Capture the cell that displays the provided text and extract its [x, y] central coordinate. 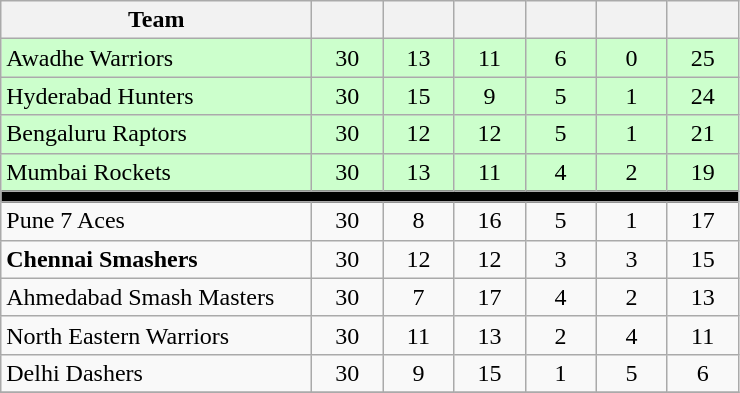
7 [418, 297]
Chennai Smashers [156, 259]
16 [490, 221]
24 [702, 96]
19 [702, 172]
0 [632, 58]
8 [418, 221]
21 [702, 134]
Pune 7 Aces [156, 221]
Ahmedabad Smash Masters [156, 297]
Hyderabad Hunters [156, 96]
Mumbai Rockets [156, 172]
Team [156, 20]
25 [702, 58]
Delhi Dashers [156, 373]
Awadhe Warriors [156, 58]
Bengaluru Raptors [156, 134]
North Eastern Warriors [156, 335]
